Find where the given text appears and provide that cell's center as [x, y] coordinate. 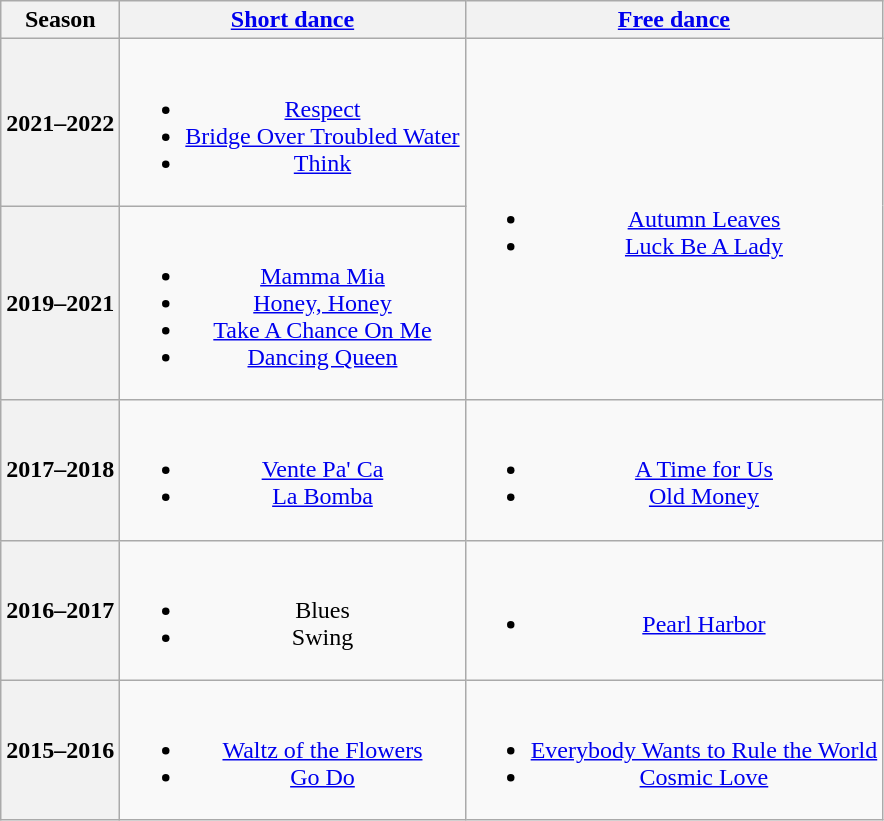
Season [60, 20]
A Time for Us Old Money [674, 470]
2017–2018 [60, 470]
BluesSwing [292, 610]
Free dance [674, 20]
Vente Pa' Ca La Bomba [292, 470]
Pearl Harbor [674, 610]
Mamma MiaHoney, HoneyTake A Chance On MeDancing Queen [292, 303]
2016–2017 [60, 610]
Autumn Leaves Luck Be A Lady [674, 220]
Waltz of the Flowers Go Do [292, 750]
Everybody Wants to Rule the World Cosmic Love [674, 750]
Respect Bridge Over Troubled Water Think [292, 122]
2019–2021 [60, 303]
2021–2022 [60, 122]
2015–2016 [60, 750]
Short dance [292, 20]
